From the cell containing the given text, extract its center point as (X, Y) coordinate. 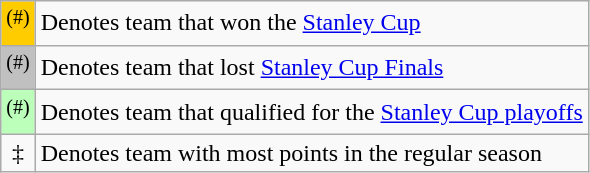
Denotes team that won the Stanley Cup (312, 24)
Denotes team that qualified for the Stanley Cup playoffs (312, 112)
Denotes team that lost Stanley Cup Finals (312, 68)
Denotes team with most points in the regular season (312, 153)
‡ (18, 153)
